From the cell containing the given text, extract its center point as (X, Y) coordinate. 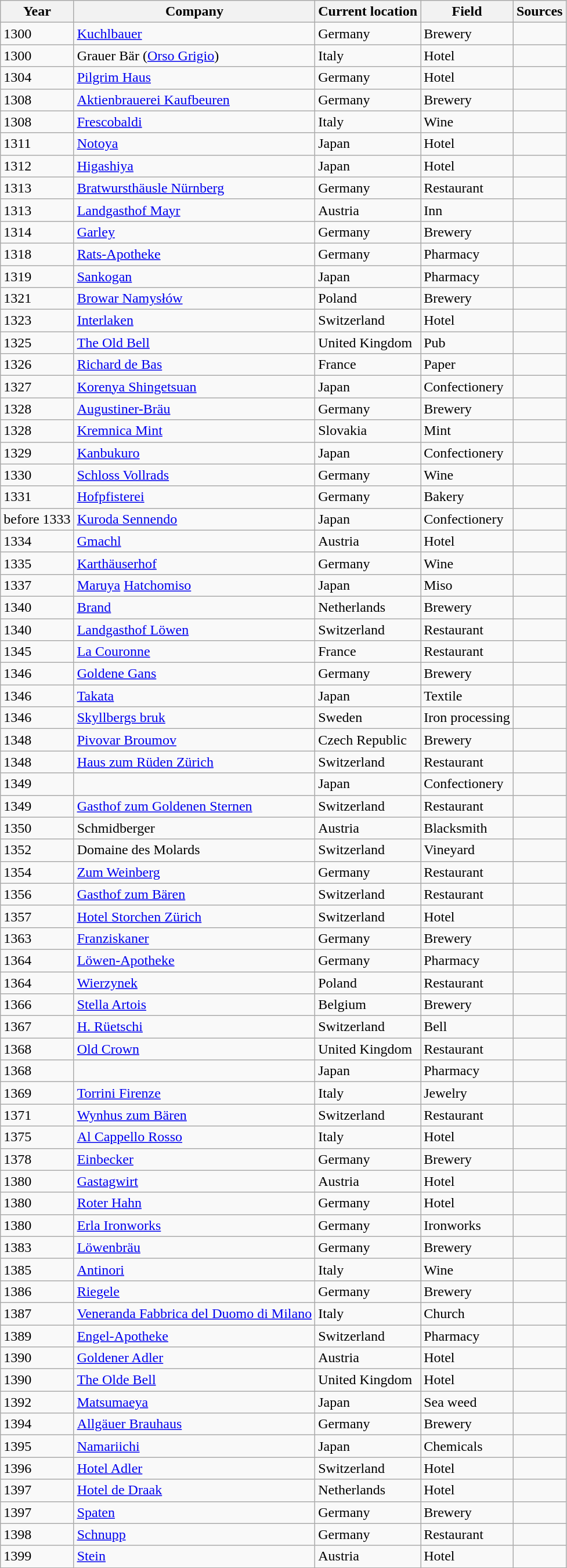
Year (37, 12)
Domaine des Molards (194, 850)
Hotel Storchen Zürich (194, 916)
1396 (37, 1468)
Czech Republic (368, 740)
Löwen-Apotheke (194, 960)
1354 (37, 872)
Grauer Bär (Orso Grigio) (194, 56)
Stein (194, 1556)
1345 (37, 652)
Ironworks (467, 1225)
1350 (37, 828)
Goldener Adler (194, 1358)
1312 (37, 166)
Blacksmith (467, 828)
Textile (467, 696)
Gasthof zum Goldenen Sternen (194, 806)
Wynhus zum Bären (194, 1115)
Notoya (194, 144)
1323 (37, 321)
Stella Artois (194, 1005)
Matsumaeya (194, 1402)
Schnupp (194, 1534)
H. Rüetschi (194, 1027)
1366 (37, 1005)
Pub (467, 343)
1321 (37, 299)
Landgasthof Löwen (194, 629)
Schloss Vollrads (194, 475)
Spaten (194, 1512)
Karthäuserhof (194, 563)
Veneranda Fabbrica del Duomo di Milano (194, 1313)
Namariichi (194, 1446)
Schmidberger (194, 828)
Vineyard (467, 850)
Belgium (368, 1005)
Inn (467, 210)
1327 (37, 387)
1352 (37, 850)
Gastagwirt (194, 1181)
1385 (37, 1269)
1331 (37, 497)
1314 (37, 232)
1318 (37, 254)
1311 (37, 144)
Bakery (467, 497)
Field (467, 12)
Bell (467, 1027)
Kuroda Sennendo (194, 519)
Korenya Shingetsuan (194, 387)
1335 (37, 563)
Browar Namysłów (194, 299)
Sankogan (194, 277)
Löwenbräu (194, 1247)
Erla Ironworks (194, 1225)
1326 (37, 365)
1394 (37, 1424)
1399 (37, 1556)
Kuchlbauer (194, 34)
Antinori (194, 1269)
Pilgrim Haus (194, 78)
Interlaken (194, 321)
1389 (37, 1335)
1367 (37, 1027)
1386 (37, 1291)
Chemicals (467, 1446)
Garley (194, 232)
Skyllbergs bruk (194, 718)
Sea weed (467, 1402)
Kremnica Mint (194, 431)
Pivovar Broumov (194, 740)
1319 (37, 277)
1398 (37, 1534)
Roter Hahn (194, 1203)
Richard de Bas (194, 365)
1378 (37, 1159)
Bratwursthäusle Nürnberg (194, 188)
1383 (37, 1247)
Gasthof zum Bären (194, 894)
Al Cappello Rosso (194, 1137)
1337 (37, 585)
Sources (540, 12)
Slovakia (368, 431)
The Old Bell (194, 343)
Jewelry (467, 1093)
1392 (37, 1402)
Miso (467, 585)
Brand (194, 607)
before 1333 (37, 519)
Paper (467, 365)
Hotel Adler (194, 1468)
Landgasthof Mayr (194, 210)
Allgäuer Brauhaus (194, 1424)
Rats-Apotheke (194, 254)
1325 (37, 343)
Church (467, 1313)
Einbecker (194, 1159)
1375 (37, 1137)
Takata (194, 696)
Current location (368, 12)
The Olde Bell (194, 1380)
Company (194, 12)
Augustiner-Bräu (194, 409)
Frescobaldi (194, 122)
1304 (37, 78)
1369 (37, 1093)
Mint (467, 431)
1334 (37, 541)
La Couronne (194, 652)
Torrini Firenze (194, 1093)
Gmachl (194, 541)
Wierzynek (194, 983)
1387 (37, 1313)
Haus zum Rüden Zürich (194, 762)
Engel-Apotheke (194, 1335)
Hofpfisterei (194, 497)
Aktienbrauerei Kaufbeuren (194, 100)
Hotel de Draak (194, 1490)
1356 (37, 894)
1363 (37, 938)
Franziskaner (194, 938)
Iron processing (467, 718)
Riegele (194, 1291)
1395 (37, 1446)
1357 (37, 916)
Sweden (368, 718)
Old Crown (194, 1049)
Goldene Gans (194, 674)
1371 (37, 1115)
1330 (37, 475)
Zum Weinberg (194, 872)
Kanbukuro (194, 453)
1329 (37, 453)
Maruya Hatchomiso (194, 585)
Higashiya (194, 166)
